Find where the given text appears and provide that cell's center as (X, Y) coordinate. 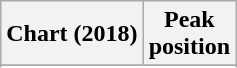
Chart (2018) (72, 34)
Peakposition (189, 34)
